Capture the cell that displays the provided text and extract its [X, Y] central coordinate. 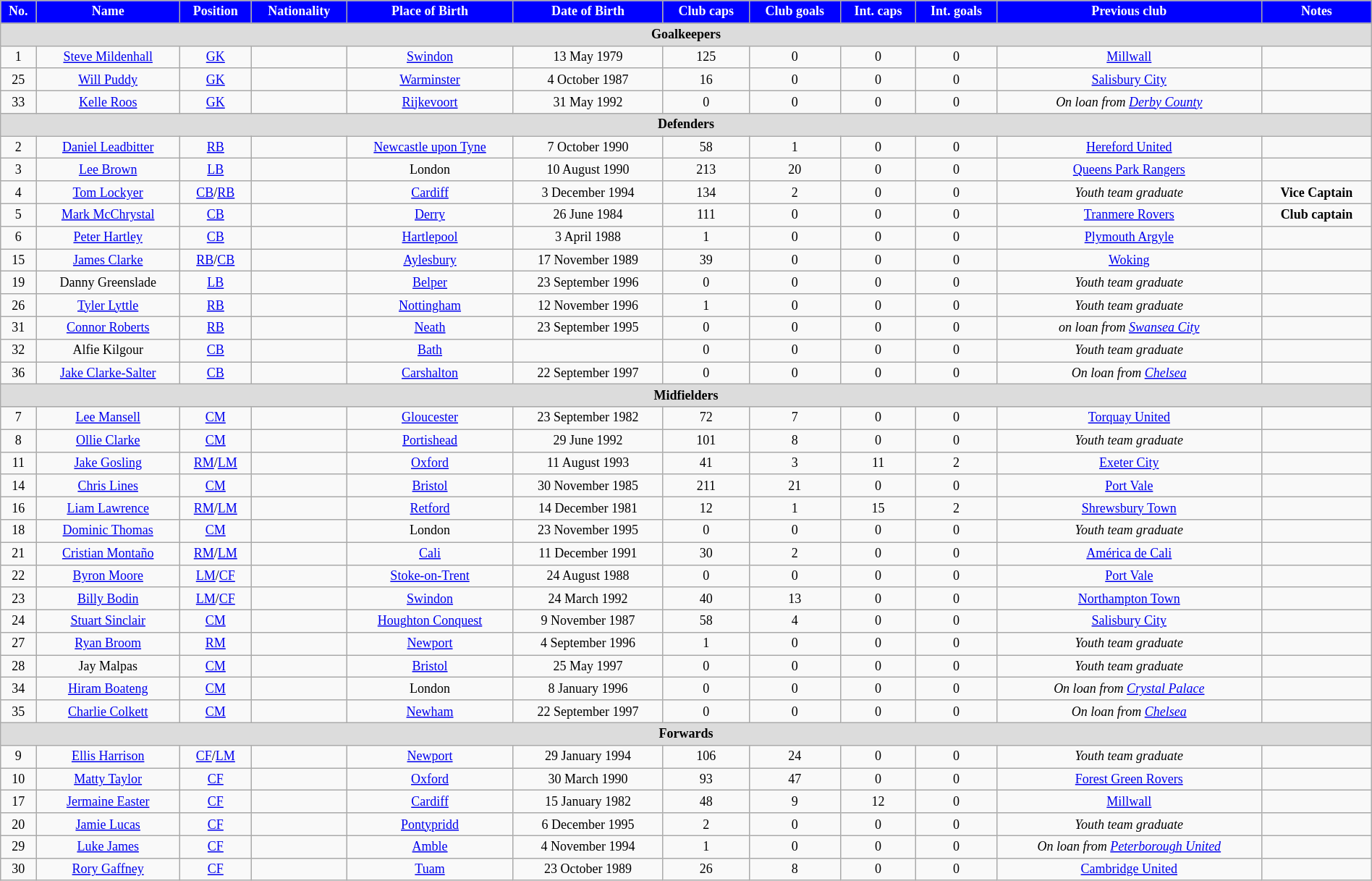
Cali [430, 553]
On loan from Derby County [1129, 101]
48 [706, 802]
Vice Captain [1317, 193]
Stuart Sinclair [109, 621]
Belper [430, 282]
34 [19, 689]
Club caps [706, 12]
9 November 1987 [588, 621]
111 [706, 214]
Hartlepool [430, 237]
Jake Gosling [109, 463]
Shrewsbury Town [1129, 508]
Chris Lines [109, 485]
Pontypridd [430, 824]
6 December 1995 [588, 824]
10 August 1990 [588, 169]
Stoke-on-Trent [430, 576]
3 December 1994 [588, 193]
Charlie Colkett [109, 711]
31 [19, 327]
Forest Green Rovers [1129, 779]
Jermaine Easter [109, 802]
Forwards [686, 734]
Date of Birth [588, 12]
18 [19, 531]
32 [19, 350]
Amble [430, 847]
Midfielders [686, 395]
Tyler Lyttle [109, 305]
17 November 1989 [588, 261]
24 March 1992 [588, 598]
Plymouth Argyle [1129, 237]
CF/LM [216, 756]
6 [19, 237]
Club goals [795, 12]
134 [706, 193]
3 April 1988 [588, 237]
Ellis Harrison [109, 756]
Daniel Leadbitter [109, 148]
15 January 1982 [588, 802]
Ryan Broom [109, 644]
Billy Bodin [109, 598]
Newcastle upon Tyne [430, 148]
On loan from Peterborough United [1129, 847]
29 June 1992 [588, 440]
13 May 1979 [588, 56]
América de Cali [1129, 553]
11 December 1991 [588, 553]
72 [706, 418]
Bath [430, 350]
Place of Birth [430, 12]
Tom Lockyer [109, 193]
No. [19, 12]
James Clarke [109, 261]
Connor Roberts [109, 327]
8 January 1996 [588, 689]
19 [19, 282]
CB/RB [216, 193]
40 [706, 598]
35 [19, 711]
31 May 1992 [588, 101]
Tranmere Rovers [1129, 214]
Int. goals [957, 12]
Gloucester [430, 418]
Queens Park Rangers [1129, 169]
Newham [430, 711]
5 [19, 214]
Torquay United [1129, 418]
Lee Mansell [109, 418]
Carshalton [430, 374]
Position [216, 12]
29 January 1994 [588, 756]
17 [19, 802]
10 [19, 779]
Nottingham [430, 305]
23 October 1989 [588, 869]
24 August 1988 [588, 576]
Mark McChrystal [109, 214]
Goalkeepers [686, 35]
Cristian Montaño [109, 553]
Neath [430, 327]
Portishead [430, 440]
Name [109, 12]
213 [706, 169]
26 June 1984 [588, 214]
30 March 1990 [588, 779]
29 [19, 847]
11 August 1993 [588, 463]
125 [706, 56]
Cambridge United [1129, 869]
41 [706, 463]
Peter Hartley [109, 237]
28 [19, 666]
39 [706, 261]
RM [216, 644]
Derry [430, 214]
Club captain [1317, 214]
on loan from Swansea City [1129, 327]
Dominic Thomas [109, 531]
Hiram Boateng [109, 689]
106 [706, 756]
Ollie Clarke [109, 440]
Exeter City [1129, 463]
23 [19, 598]
Warminster [430, 80]
Hereford United [1129, 148]
Nationality [299, 12]
93 [706, 779]
Notes [1317, 12]
4 September 1996 [588, 644]
23 September 1982 [588, 418]
14 December 1981 [588, 508]
211 [706, 485]
Previous club [1129, 12]
101 [706, 440]
23 September 1995 [588, 327]
36 [19, 374]
4 November 1994 [588, 847]
Danny Greenslade [109, 282]
Steve Mildenhall [109, 56]
Houghton Conquest [430, 621]
27 [19, 644]
47 [795, 779]
Defenders [686, 125]
Kelle Roos [109, 101]
Matty Taylor [109, 779]
Jake Clarke-Salter [109, 374]
4 October 1987 [588, 80]
22 [19, 576]
Retford [430, 508]
Lee Brown [109, 169]
Alfie Kilgour [109, 350]
12 November 1996 [588, 305]
Jamie Lucas [109, 824]
25 May 1997 [588, 666]
Tuam [430, 869]
Northampton Town [1129, 598]
23 November 1995 [588, 531]
14 [19, 485]
13 [795, 598]
Woking [1129, 261]
Rijkevoort [430, 101]
On loan from Crystal Palace [1129, 689]
Int. caps [878, 12]
Liam Lawrence [109, 508]
Luke James [109, 847]
Aylesbury [430, 261]
Will Puddy [109, 80]
Rory Gaffney [109, 869]
33 [19, 101]
Jay Malpas [109, 666]
Byron Moore [109, 576]
RB/CB [216, 261]
30 November 1985 [588, 485]
23 September 1996 [588, 282]
25 [19, 80]
7 October 1990 [588, 148]
